Return the (X, Y) coordinate for the center point of the cell that contains the specified text.  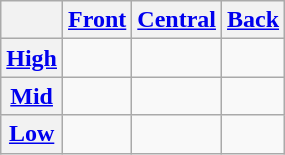
Front (98, 20)
High (32, 58)
Central (177, 20)
Mid (32, 96)
Back (254, 20)
Low (32, 134)
